Provide the (x, y) coordinate of the cell's center where the given text is located.  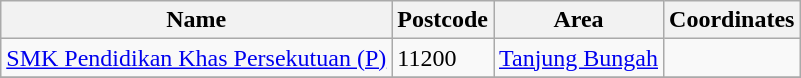
SMK Pendidikan Khas Persekutuan (P) (196, 58)
Area (579, 20)
Tanjung Bungah (579, 58)
Name (196, 20)
Coordinates (732, 20)
Postcode (443, 20)
11200 (443, 58)
